Scan for the cell matching the given text and deliver its [x, y] coordinate at center. 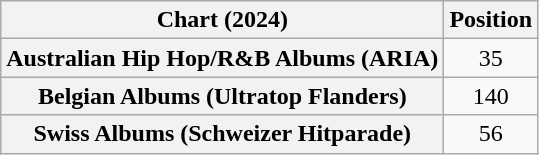
Australian Hip Hop/R&B Albums (ARIA) [222, 58]
Chart (2024) [222, 20]
Position [491, 20]
35 [491, 58]
Swiss Albums (Schweizer Hitparade) [222, 134]
56 [491, 134]
140 [491, 96]
Belgian Albums (Ultratop Flanders) [222, 96]
